Return the [x, y] coordinate for the center point of the cell that contains the specified text.  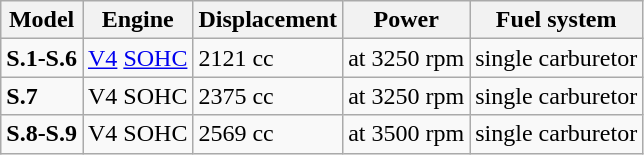
Displacement [268, 20]
S.7 [42, 96]
2569 cc [268, 134]
Engine [137, 20]
Model [42, 20]
at 3500 rpm [406, 134]
Fuel system [556, 20]
S.8-S.9 [42, 134]
S.1-S.6 [42, 58]
Power [406, 20]
2375 cc [268, 96]
2121 cc [268, 58]
